Return (x, y) of the center of cell containing provided text 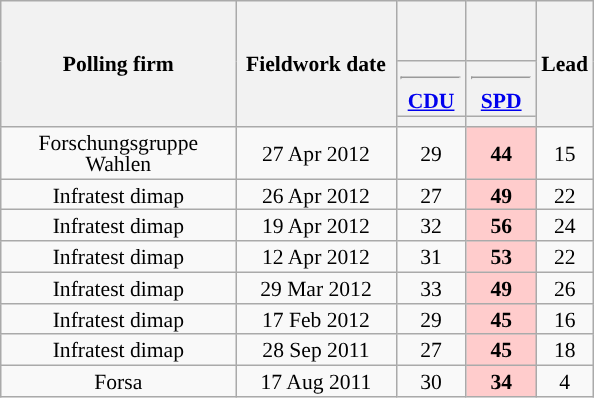
16 (564, 320)
Forsa (118, 382)
18 (564, 350)
24 (564, 226)
17 Aug 2011 (316, 382)
SPD (501, 89)
CDU (431, 89)
Forschungsgruppe Wahlen (118, 153)
34 (501, 382)
28 Sep 2011 (316, 350)
29 Mar 2012 (316, 288)
Fieldwork date (316, 64)
26 Apr 2012 (316, 194)
33 (431, 288)
31 (431, 256)
12 Apr 2012 (316, 256)
Polling firm (118, 64)
53 (501, 256)
56 (501, 226)
44 (501, 153)
30 (431, 382)
27 Apr 2012 (316, 153)
17 Feb 2012 (316, 320)
19 Apr 2012 (316, 226)
4 (564, 382)
Lead (564, 64)
26 (564, 288)
32 (431, 226)
15 (564, 153)
